Return [X, Y] of the center of cell containing provided text 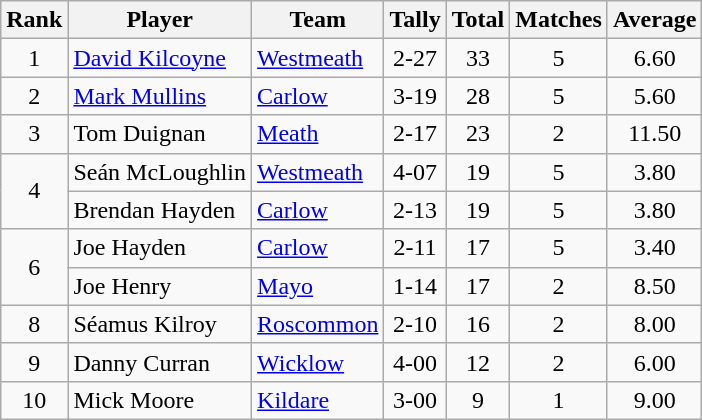
1-14 [415, 286]
23 [478, 134]
Brendan Hayden [160, 210]
2-10 [415, 324]
2-13 [415, 210]
4-07 [415, 172]
28 [478, 96]
Séamus Kilroy [160, 324]
2-17 [415, 134]
Mark Mullins [160, 96]
Tom Duignan [160, 134]
10 [34, 400]
Team [318, 20]
3.40 [654, 248]
16 [478, 324]
Mick Moore [160, 400]
6 [34, 267]
6.00 [654, 362]
33 [478, 58]
Matches [559, 20]
11.50 [654, 134]
8.50 [654, 286]
8 [34, 324]
Joe Hayden [160, 248]
Roscommon [318, 324]
Kildare [318, 400]
David Kilcoyne [160, 58]
Meath [318, 134]
Total [478, 20]
2-11 [415, 248]
Average [654, 20]
5.60 [654, 96]
Seán McLoughlin [160, 172]
6.60 [654, 58]
8.00 [654, 324]
4-00 [415, 362]
Joe Henry [160, 286]
12 [478, 362]
Wicklow [318, 362]
4 [34, 191]
3-00 [415, 400]
3-19 [415, 96]
Tally [415, 20]
Danny Curran [160, 362]
2-27 [415, 58]
Rank [34, 20]
Mayo [318, 286]
9.00 [654, 400]
Player [160, 20]
3 [34, 134]
